Return the [x, y] coordinate for the center point of the cell that contains the specified text.  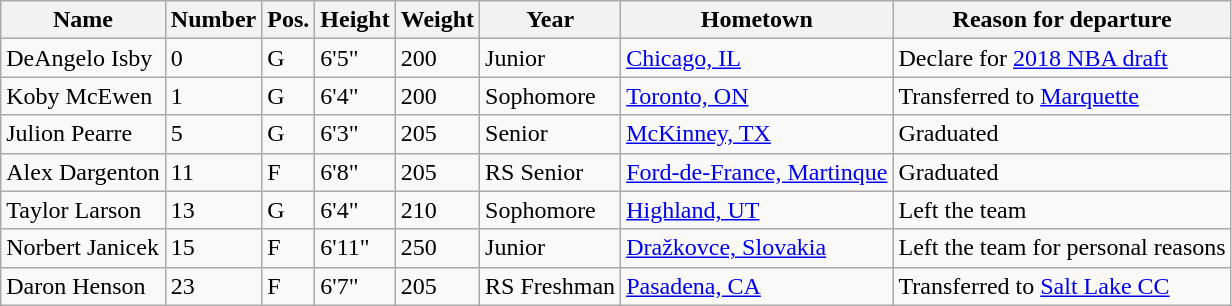
Ford-de-France, Martinque [757, 172]
13 [213, 210]
Pos. [288, 20]
Hometown [757, 20]
RS Senior [550, 172]
Toronto, ON [757, 96]
1 [213, 96]
0 [213, 58]
Number [213, 20]
Left the team for personal reasons [1062, 248]
6'8" [355, 172]
6'7" [355, 286]
DeAngelo Isby [84, 58]
Pasadena, CA [757, 286]
15 [213, 248]
23 [213, 286]
Year [550, 20]
Name [84, 20]
Highland, UT [757, 210]
Norbert Janicek [84, 248]
McKinney, TX [757, 134]
6'3" [355, 134]
RS Freshman [550, 286]
Alex Dargenton [84, 172]
Julion Pearre [84, 134]
Transferred to Salt Lake CC [1062, 286]
210 [437, 210]
250 [437, 248]
11 [213, 172]
Transferred to Marquette [1062, 96]
Senior [550, 134]
Dražkovce, Slovakia [757, 248]
6'11" [355, 248]
5 [213, 134]
Koby McEwen [84, 96]
Taylor Larson [84, 210]
6'5" [355, 58]
Reason for departure [1062, 20]
Daron Henson [84, 286]
Weight [437, 20]
Left the team [1062, 210]
Declare for 2018 NBA draft [1062, 58]
Height [355, 20]
Chicago, IL [757, 58]
